Detect which cell encompasses the target text, then output its (X, Y) center coordinate. 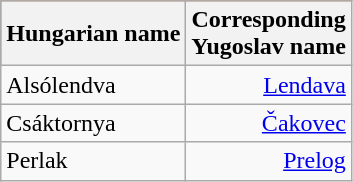
Prelog (269, 161)
Hungarian name (94, 34)
Csáktornya (94, 123)
Perlak (94, 161)
Alsólendva (94, 85)
Čakovec (269, 123)
Lendava (269, 85)
CorrespondingYugoslav name (269, 34)
